Determine the (X, Y) coordinate at the center of the cell enclosing the given text.  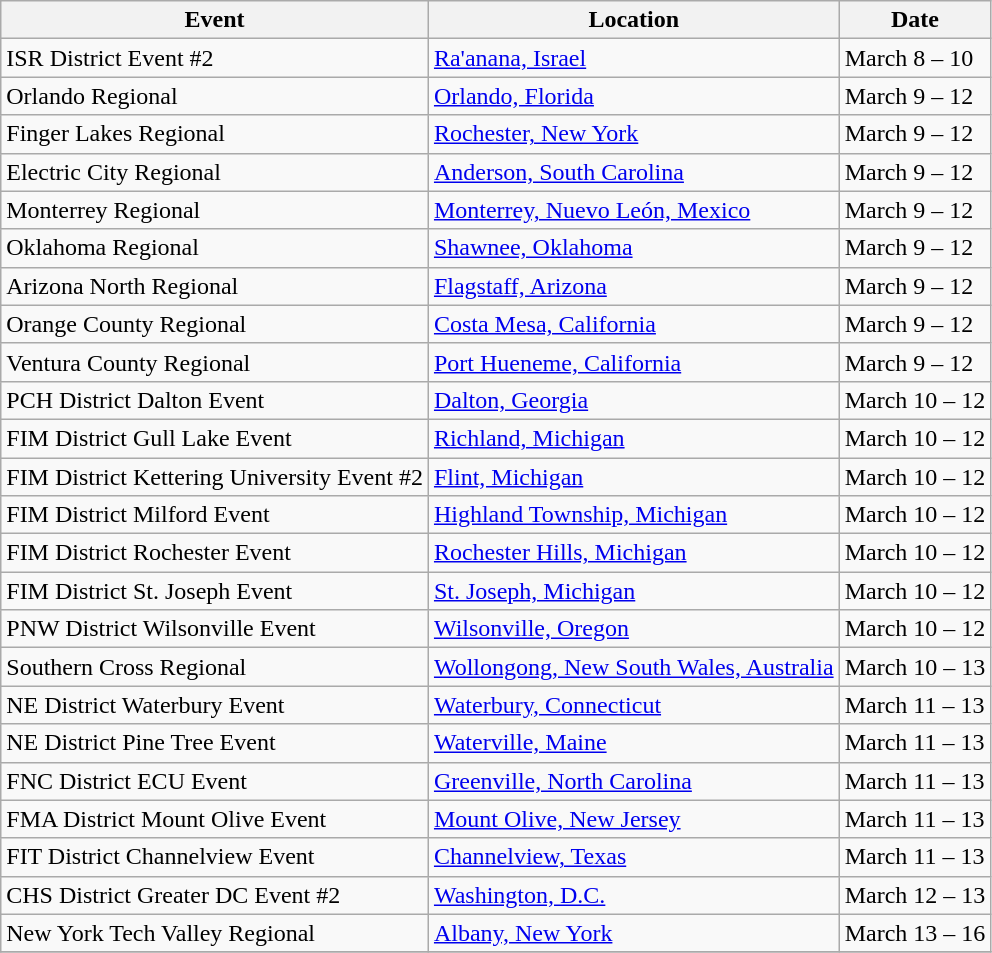
FMA District Mount Olive Event (215, 819)
Greenville, North Carolina (634, 781)
Orlando Regional (215, 96)
Richland, Michigan (634, 438)
Finger Lakes Regional (215, 134)
PCH District Dalton Event (215, 400)
Arizona North Regional (215, 286)
New York Tech Valley Regional (215, 933)
Orange County Regional (215, 324)
Shawnee, Oklahoma (634, 248)
Oklahoma Regional (215, 248)
Mount Olive, New Jersey (634, 819)
Highland Township, Michigan (634, 515)
FIM District St. Joseph Event (215, 591)
FNC District ECU Event (215, 781)
Dalton, Georgia (634, 400)
FIM District Milford Event (215, 515)
CHS District Greater DC Event #2 (215, 895)
March 13 – 16 (915, 933)
Flagstaff, Arizona (634, 286)
Event (215, 20)
March 8 – 10 (915, 58)
ISR District Event #2 (215, 58)
March 10 – 13 (915, 667)
Flint, Michigan (634, 477)
Costa Mesa, California (634, 324)
Southern Cross Regional (215, 667)
Port Hueneme, California (634, 362)
Location (634, 20)
Waterville, Maine (634, 743)
Wollongong, New South Wales, Australia (634, 667)
Wilsonville, Oregon (634, 629)
St. Joseph, Michigan (634, 591)
NE District Waterbury Event (215, 705)
Monterrey, Nuevo León, Mexico (634, 210)
Ra'anana, Israel (634, 58)
Orlando, Florida (634, 96)
FIM District Kettering University Event #2 (215, 477)
PNW District Wilsonville Event (215, 629)
Channelview, Texas (634, 857)
Electric City Regional (215, 172)
Monterrey Regional (215, 210)
FIM District Rochester Event (215, 553)
Rochester Hills, Michigan (634, 553)
Washington, D.C. (634, 895)
Ventura County Regional (215, 362)
Date (915, 20)
Albany, New York (634, 933)
Waterbury, Connecticut (634, 705)
March 12 – 13 (915, 895)
Anderson, South Carolina (634, 172)
FIM District Gull Lake Event (215, 438)
Rochester, New York (634, 134)
NE District Pine Tree Event (215, 743)
FIT District Channelview Event (215, 857)
